Capture the cell that displays the provided text and extract its [x, y] central coordinate. 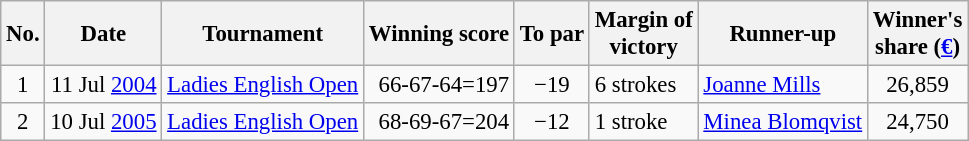
No. [23, 34]
11 Jul 2004 [104, 85]
Date [104, 34]
Minea Blomqvist [782, 122]
1 [23, 85]
26,859 [917, 85]
1 stroke [644, 122]
Margin ofvictory [644, 34]
−12 [552, 122]
66-67-64=197 [438, 85]
10 Jul 2005 [104, 122]
Tournament [263, 34]
Winning score [438, 34]
6 strokes [644, 85]
24,750 [917, 122]
Runner-up [782, 34]
To par [552, 34]
2 [23, 122]
Joanne Mills [782, 85]
68-69-67=204 [438, 122]
−19 [552, 85]
Winner'sshare (€) [917, 34]
